Pinpoint the cell where the given text exists, returning its (X, Y) midpoint coordinate. 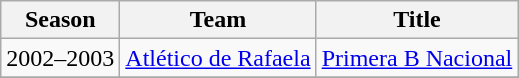
Atlético de Rafaela (218, 58)
Team (218, 20)
2002–2003 (60, 58)
Season (60, 20)
Primera B Nacional (417, 58)
Title (417, 20)
